Capture the cell that displays the provided text and extract its [x, y] central coordinate. 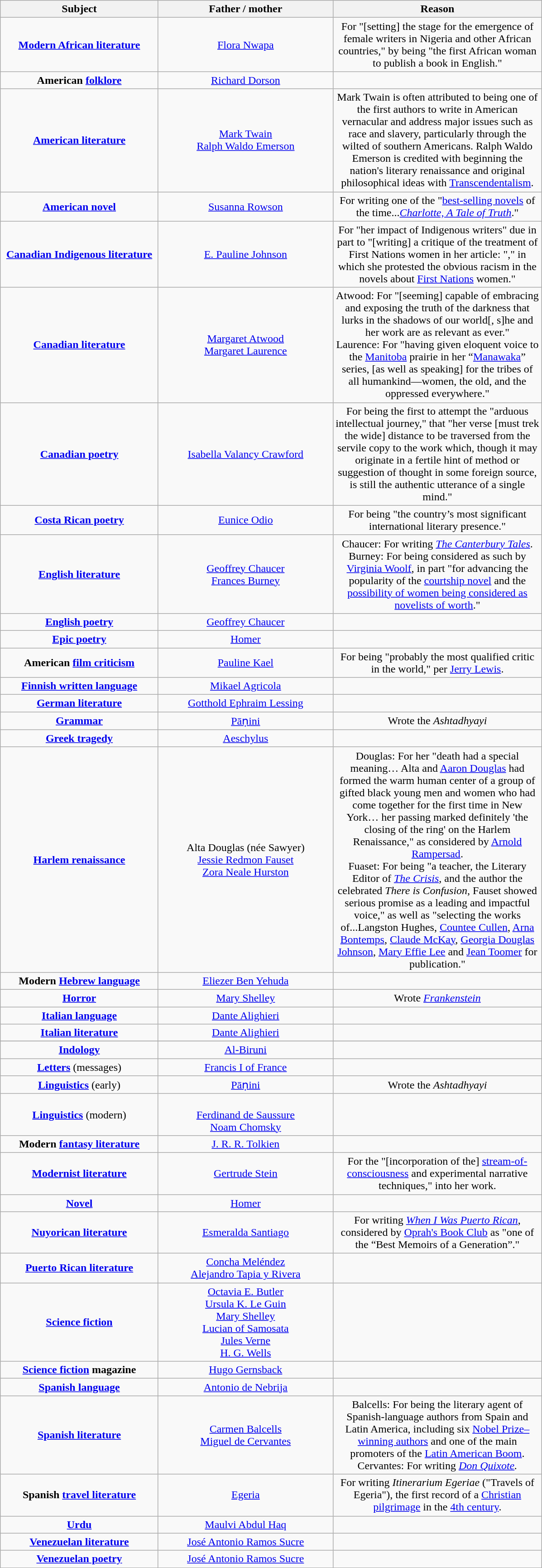
Nuyorican literature [80, 1233]
Subject [80, 9]
For writing When I Was Puerto Rican, considered by Oprah's Book Club as "one of the “Best Memoirs of a Generation”." [437, 1233]
Hugo Gernsback [245, 1370]
Geoffrey ChaucerFrances Burney [245, 574]
Geoffrey Chaucer [245, 622]
American novel [80, 207]
Mikael Agricola [245, 686]
Modern Hebrew language [80, 981]
Italian literature [80, 1033]
Modern fantasy literature [80, 1144]
Al-Biruni [245, 1050]
Reason [437, 9]
Spanish language [80, 1387]
American literature [80, 140]
Science fiction magazine [80, 1370]
For being "probably the most qualified critic in the world," per Jerry Lewis. [437, 663]
Egeria [245, 1495]
American film criticism [80, 663]
Octavia E. ButlerUrsula K. Le GuinMary ShelleyLucian of SamosataJules VerneH. G. Wells [245, 1322]
Mark TwainRalph Waldo Emerson [245, 140]
Eliezer Ben Yehuda [245, 981]
Epic poetry [80, 639]
Spanish travel literature [80, 1495]
English literature [80, 574]
Spanish literature [80, 1435]
Novel [80, 1203]
For writing one of the "best-selling novels of the time...Charlotte, A Tale of Truth." [437, 207]
Costa Rican poetry [80, 520]
For being "the country’s most significant international literary presence." [437, 520]
Canadian literature [80, 345]
Isabella Valancy Crawford [245, 454]
Father / mother [245, 9]
Modernist literature [80, 1173]
American folklore [80, 80]
Carmen BalcellsMiguel de Cervantes [245, 1435]
Mary Shelley [245, 998]
Pauline Kael [245, 663]
Urdu [80, 1524]
Letters (messages) [80, 1067]
Linguistics (early) [80, 1085]
English poetry [80, 622]
Flora Nwapa [245, 44]
Antonio de Nebrija [245, 1387]
Venezuelan poetry [80, 1559]
Grammar [80, 721]
For the "[incorporation of the] stream-of-consciousness and experimental narrative techniques," into her work. [437, 1173]
J. R. R. Tolkien [245, 1144]
Finnish written language [80, 686]
For writing Itinerarium Egeriae ("Travels of Egeria"), the first record of a Christian pilgrimage in the 4th century. [437, 1495]
Eunice Odio [245, 520]
Gertrude Stein [245, 1173]
Greek tragedy [80, 738]
Horror [80, 998]
Francis I of France [245, 1067]
Canadian poetry [80, 454]
Puerto Rican literature [80, 1268]
Susanna Rowson [245, 207]
Indology [80, 1050]
E. Pauline Johnson [245, 254]
Gotthold Ephraim Lessing [245, 703]
Ferdinand de Saussure Noam Chomsky [245, 1114]
Harlem renaissance [80, 859]
Italian language [80, 1016]
Esmeralda Santiago [245, 1233]
Modern African literature [80, 44]
Maulvi Abdul Haq [245, 1524]
Richard Dorson [245, 80]
Canadian Indigenous literature [80, 254]
German literature [80, 703]
Margaret AtwoodMargaret Laurence [245, 345]
Concha MeléndezAlejandro Tapia y Rivera [245, 1268]
Wrote Frankenstein [437, 998]
Science fiction [80, 1322]
Venezuelan literature [80, 1542]
Aeschylus [245, 738]
Alta Douglas (née Sawyer)Jessie Redmon FausetZora Neale Hurston [245, 859]
Linguistics (modern) [80, 1114]
